For the text-containing cell, return its midpoint in [x, y] coordinate format. 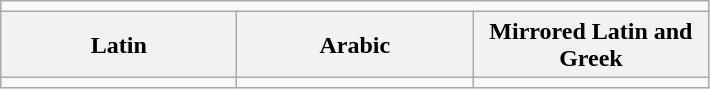
Arabic [355, 44]
Latin [119, 44]
Mirrored Latin and Greek [591, 44]
